Capture the cell that displays the provided text and extract its (X, Y) central coordinate. 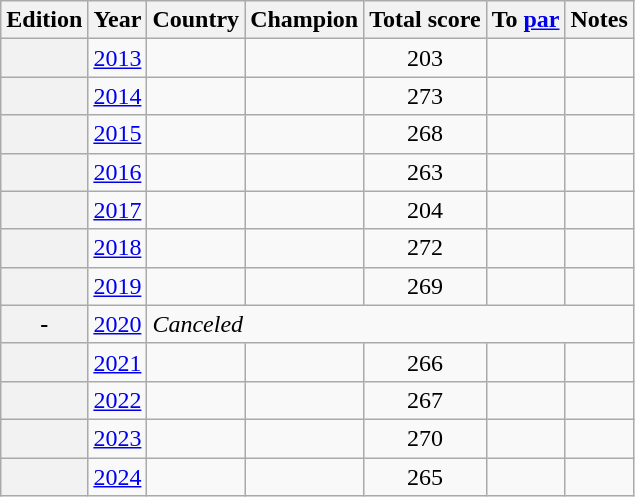
266 (425, 362)
Canceled (390, 324)
2013 (118, 58)
Country (196, 20)
To par (526, 20)
2016 (118, 172)
2024 (118, 477)
2017 (118, 210)
Champion (304, 20)
2018 (118, 248)
Notes (599, 20)
270 (425, 438)
2019 (118, 286)
Edition (44, 20)
267 (425, 400)
268 (425, 134)
269 (425, 286)
272 (425, 248)
203 (425, 58)
2015 (118, 134)
Year (118, 20)
263 (425, 172)
2020 (118, 324)
204 (425, 210)
2014 (118, 96)
2021 (118, 362)
265 (425, 477)
2022 (118, 400)
273 (425, 96)
- (44, 324)
2023 (118, 438)
Total score (425, 20)
